Locate the cell with the specified text and output its (x, y) center coordinate. 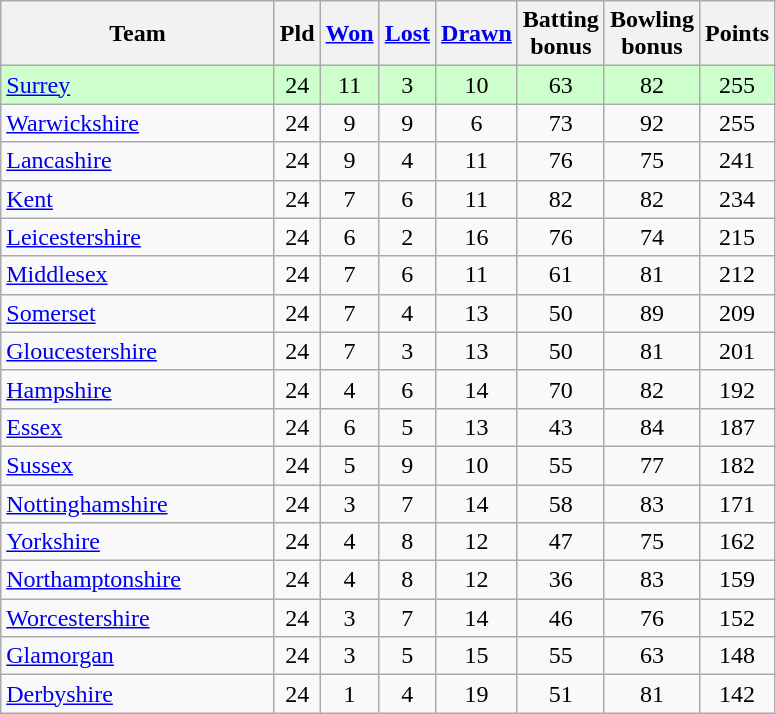
1 (350, 694)
Sussex (138, 465)
234 (736, 199)
36 (560, 580)
Drawn (477, 34)
70 (560, 389)
209 (736, 313)
Leicestershire (138, 237)
Yorkshire (138, 542)
142 (736, 694)
148 (736, 656)
162 (736, 542)
19 (477, 694)
Somerset (138, 313)
171 (736, 503)
15 (477, 656)
16 (477, 237)
Lost (407, 34)
Derbyshire (138, 694)
Northamptonshire (138, 580)
Middlesex (138, 275)
58 (560, 503)
74 (652, 237)
46 (560, 618)
92 (652, 123)
84 (652, 427)
Bowling bonus (652, 34)
159 (736, 580)
51 (560, 694)
182 (736, 465)
Essex (138, 427)
2 (407, 237)
47 (560, 542)
201 (736, 351)
Lancashire (138, 161)
77 (652, 465)
Pld (297, 34)
Surrey (138, 85)
212 (736, 275)
Hampshire (138, 389)
Points (736, 34)
241 (736, 161)
Glamorgan (138, 656)
Batting bonus (560, 34)
Warwickshire (138, 123)
215 (736, 237)
Nottinghamshire (138, 503)
73 (560, 123)
187 (736, 427)
Team (138, 34)
Won (350, 34)
Gloucestershire (138, 351)
192 (736, 389)
61 (560, 275)
152 (736, 618)
89 (652, 313)
43 (560, 427)
Worcestershire (138, 618)
Kent (138, 199)
